Detect which cell encompasses the target text, then output its [X, Y] center coordinate. 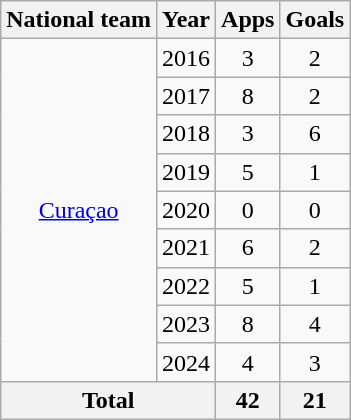
2021 [186, 248]
Curaçao [79, 210]
42 [248, 400]
2023 [186, 324]
2024 [186, 362]
2018 [186, 134]
Total [108, 400]
21 [315, 400]
Apps [248, 20]
2022 [186, 286]
2020 [186, 210]
Goals [315, 20]
2016 [186, 58]
2019 [186, 172]
Year [186, 20]
National team [79, 20]
2017 [186, 96]
